Scan for the cell matching the given text and deliver its (X, Y) coordinate at center. 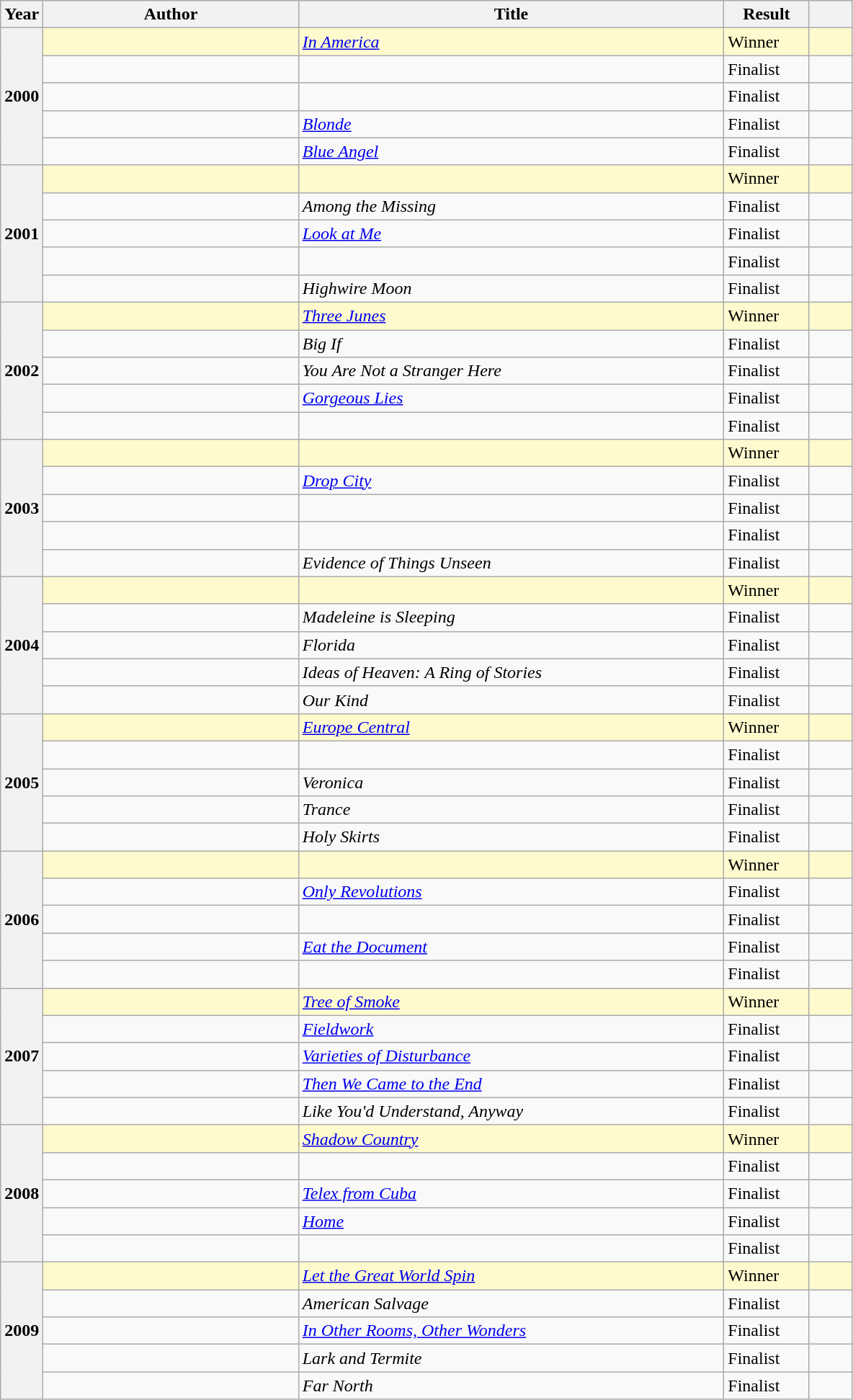
Ideas of Heaven: A Ring of Stories (512, 672)
Veronica (512, 782)
Big If (512, 344)
Tree of Smoke (512, 1002)
Holy Skirts (512, 837)
Highwire Moon (512, 288)
2005 (22, 782)
Shadow Country (512, 1138)
American Salvage (512, 1303)
Evidence of Things Unseen (512, 563)
Europe Central (512, 727)
In America (512, 42)
Like You'd Understand, Anyway (512, 1111)
2008 (22, 1193)
Our Kind (512, 700)
2001 (22, 233)
You Are Not a Stranger Here (512, 371)
In Other Rooms, Other Wonders (512, 1331)
2007 (22, 1056)
Home (512, 1221)
Result (767, 14)
Author (171, 14)
Eat the Document (512, 947)
Far North (512, 1386)
Only Revolutions (512, 892)
Blue Angel (512, 151)
Look at Me (512, 233)
Drop City (512, 481)
Varieties of Disturbance (512, 1056)
Florida (512, 645)
Year (22, 14)
Among the Missing (512, 206)
Fieldwork (512, 1029)
Telex from Cuba (512, 1193)
2006 (22, 919)
Then We Came to the End (512, 1084)
Three Junes (512, 316)
Blonde (512, 124)
2002 (22, 370)
2000 (22, 97)
Gorgeous Lies (512, 398)
Title (512, 14)
Lark and Termite (512, 1358)
Let the Great World Spin (512, 1276)
2003 (22, 508)
2004 (22, 645)
Madeleine is Sleeping (512, 617)
Trance (512, 810)
2009 (22, 1331)
